Determine the (x, y) coordinate at the center of the cell enclosing the given text.  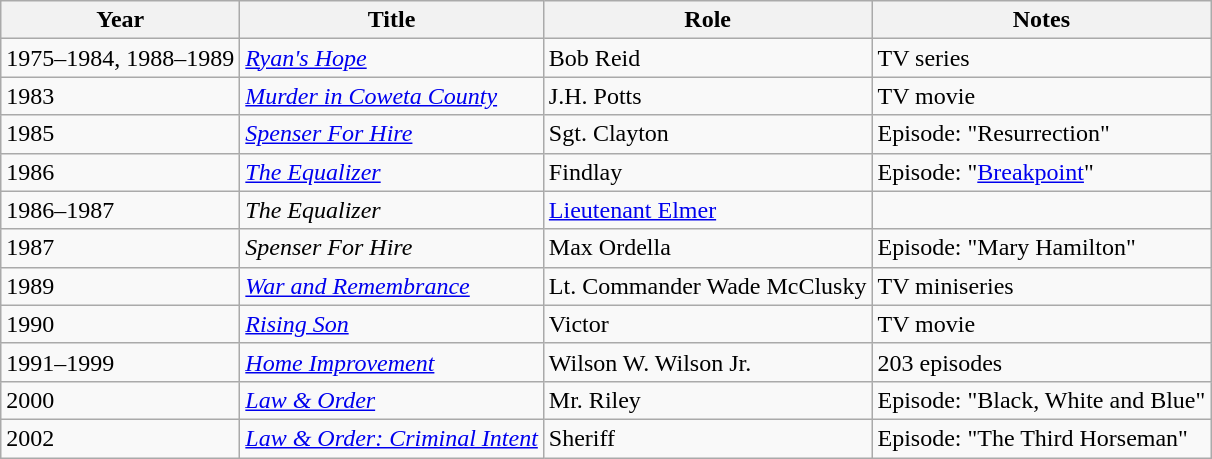
1987 (120, 248)
Episode: "Mary Hamilton" (1042, 248)
1975–1984, 1988–1989 (120, 58)
1983 (120, 96)
Role (708, 20)
Episode: "The Third Horseman" (1042, 438)
Wilson W. Wilson Jr. (708, 362)
Episode: "Breakpoint" (1042, 172)
J.H. Potts (708, 96)
TV miniseries (1042, 286)
Lt. Commander Wade McClusky (708, 286)
Law & Order (392, 400)
Murder in Coweta County (392, 96)
1986 (120, 172)
Year (120, 20)
Title (392, 20)
Law & Order: Criminal Intent (392, 438)
Home Improvement (392, 362)
Max Ordella (708, 248)
Lieutenant Elmer (708, 210)
1989 (120, 286)
203 episodes (1042, 362)
2000 (120, 400)
War and Remembrance (392, 286)
1986–1987 (120, 210)
1990 (120, 324)
Rising Son (392, 324)
Ryan's Hope (392, 58)
2002 (120, 438)
Victor (708, 324)
Mr. Riley (708, 400)
Notes (1042, 20)
TV series (1042, 58)
Episode: "Resurrection" (1042, 134)
1985 (120, 134)
Sgt. Clayton (708, 134)
Findlay (708, 172)
Bob Reid (708, 58)
Episode: "Black, White and Blue" (1042, 400)
Sheriff (708, 438)
1991–1999 (120, 362)
